Provide the (X, Y) coordinate of the cell's center where the given text is located.  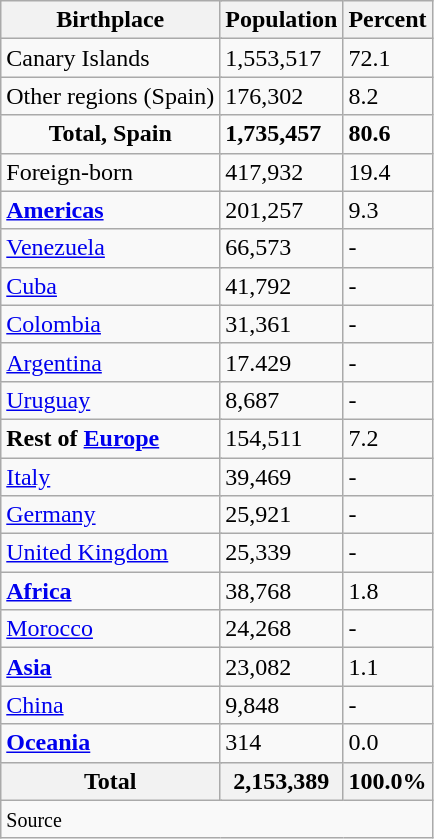
Total (110, 781)
Canary Islands (110, 58)
66,573 (282, 248)
Population (282, 20)
417,932 (282, 172)
Asia (110, 667)
Germany (110, 515)
41,792 (282, 286)
9.3 (388, 210)
0.0 (388, 743)
1,735,457 (282, 134)
Foreign-born (110, 172)
Uruguay (110, 400)
80.6 (388, 134)
31,361 (282, 324)
72.1 (388, 58)
Americas (110, 210)
24,268 (282, 629)
7.2 (388, 438)
176,302 (282, 96)
Total, Spain (110, 134)
Birthplace (110, 20)
Africa (110, 591)
201,257 (282, 210)
25,339 (282, 553)
100.0% (388, 781)
2,153,389 (282, 781)
Oceania (110, 743)
Argentina (110, 362)
United Kingdom (110, 553)
Venezuela (110, 248)
Source (216, 819)
Other regions (Spain) (110, 96)
38,768 (282, 591)
8.2 (388, 96)
314 (282, 743)
1.1 (388, 667)
Cuba (110, 286)
Rest of Europe (110, 438)
23,082 (282, 667)
39,469 (282, 477)
1,553,517 (282, 58)
Percent (388, 20)
8,687 (282, 400)
China (110, 705)
25,921 (282, 515)
1.8 (388, 591)
19.4 (388, 172)
Morocco (110, 629)
9,848 (282, 705)
Italy (110, 477)
17.429 (282, 362)
Colombia (110, 324)
154,511 (282, 438)
